Locate the cell with the specified text and output its [X, Y] center coordinate. 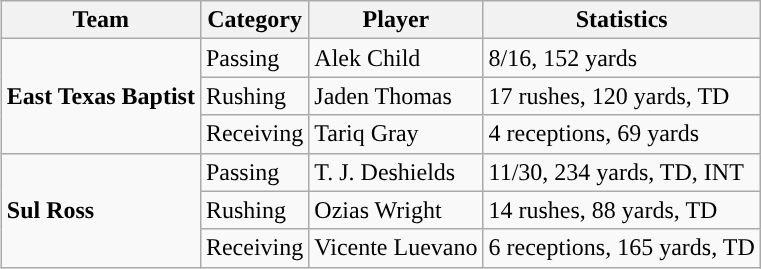
Jaden Thomas [396, 96]
Alek Child [396, 58]
East Texas Baptist [100, 96]
Team [100, 20]
6 receptions, 165 yards, TD [622, 248]
Statistics [622, 20]
17 rushes, 120 yards, TD [622, 96]
11/30, 234 yards, TD, INT [622, 172]
T. J. Deshields [396, 172]
4 receptions, 69 yards [622, 134]
Ozias Wright [396, 210]
Player [396, 20]
Sul Ross [100, 210]
8/16, 152 yards [622, 58]
14 rushes, 88 yards, TD [622, 210]
Category [254, 20]
Vicente Luevano [396, 248]
Tariq Gray [396, 134]
